For the text-containing cell, return its midpoint in [X, Y] coordinate format. 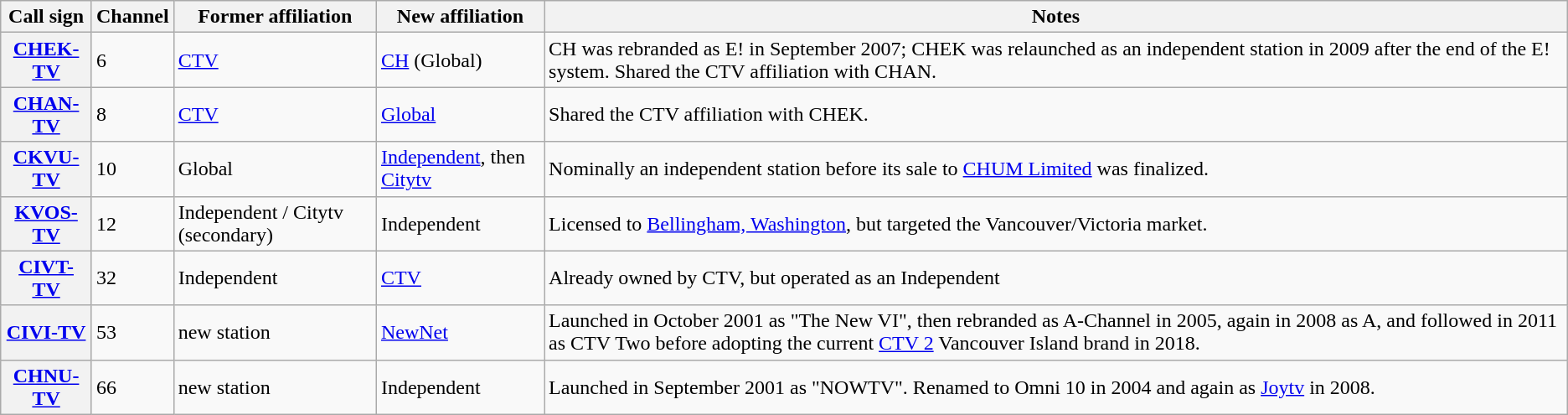
Already owned by CTV, but operated as an Independent [1056, 278]
CIVT-TV [47, 278]
66 [132, 387]
12 [132, 223]
CHAN-TV [47, 114]
CKVU-TV [47, 169]
32 [132, 278]
Independent / Citytv (secondary) [275, 223]
CIVI-TV [47, 332]
CHEK-TV [47, 60]
6 [132, 60]
Launched in September 2001 as "NOWTV". Renamed to Omni 10 in 2004 and again as Joytv in 2008. [1056, 387]
Licensed to Bellingham, Washington, but targeted the Vancouver/Victoria market. [1056, 223]
Former affiliation [275, 17]
Shared the CTV affiliation with CHEK. [1056, 114]
Nominally an independent station before its sale to CHUM Limited was finalized. [1056, 169]
Call sign [47, 17]
CH (Global) [460, 60]
53 [132, 332]
KVOS-TV [47, 223]
Independent, then Citytv [460, 169]
New affiliation [460, 17]
Notes [1056, 17]
Channel [132, 17]
CHNU-TV [47, 387]
8 [132, 114]
NewNet [460, 332]
10 [132, 169]
